Extract the (x, y) coordinate from the center of the cell holding the provided text.  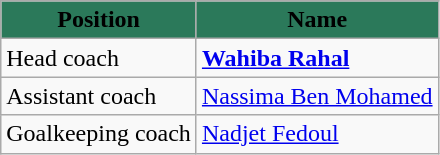
Head coach (99, 58)
Name (317, 20)
Position (99, 20)
Assistant coach (99, 96)
Wahiba Rahal (317, 58)
Goalkeeping coach (99, 134)
Nassima Ben Mohamed (317, 96)
Nadjet Fedoul (317, 134)
